Identify which cell holds the provided text, then report its [X, Y] central coordinate. 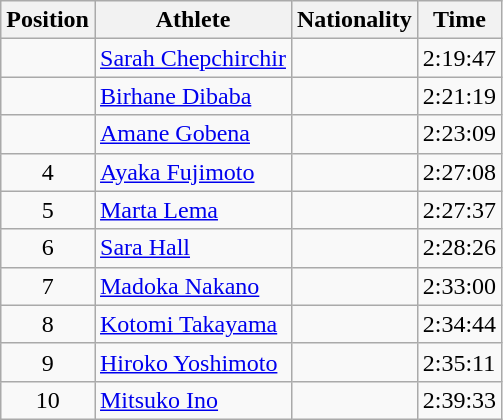
Hiroko Yoshimoto [192, 362]
2:34:44 [459, 324]
Ayaka Fujimoto [192, 172]
Birhane Dibaba [192, 96]
Athlete [192, 20]
6 [48, 248]
2:28:26 [459, 248]
Madoka Nakano [192, 286]
Marta Lema [192, 210]
Mitsuko Ino [192, 400]
Nationality [354, 20]
2:21:19 [459, 96]
10 [48, 400]
2:35:11 [459, 362]
Time [459, 20]
Sarah Chepchirchir [192, 58]
Sara Hall [192, 248]
5 [48, 210]
8 [48, 324]
7 [48, 286]
2:19:47 [459, 58]
Position [48, 20]
2:39:33 [459, 400]
2:33:00 [459, 286]
2:27:08 [459, 172]
9 [48, 362]
Amane Gobena [192, 134]
Kotomi Takayama [192, 324]
2:27:37 [459, 210]
2:23:09 [459, 134]
4 [48, 172]
